Extract the (x, y) coordinate from the center of the cell holding the provided text.  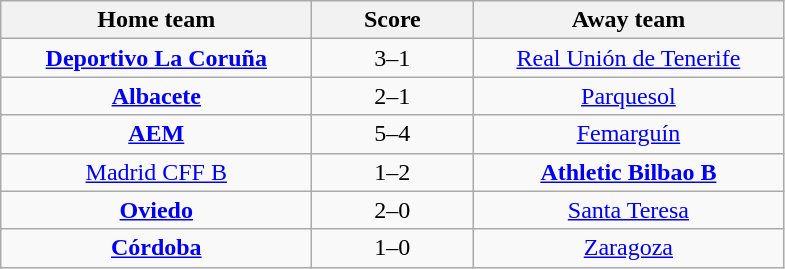
Oviedo (156, 210)
Femarguín (628, 134)
Away team (628, 20)
Albacete (156, 96)
Real Unión de Tenerife (628, 58)
1–2 (392, 172)
Santa Teresa (628, 210)
5–4 (392, 134)
1–0 (392, 248)
2–1 (392, 96)
Madrid CFF B (156, 172)
Córdoba (156, 248)
Home team (156, 20)
Athletic Bilbao B (628, 172)
Parquesol (628, 96)
AEM (156, 134)
2–0 (392, 210)
Score (392, 20)
3–1 (392, 58)
Deportivo La Coruña (156, 58)
Zaragoza (628, 248)
